Pinpoint the cell where the given text exists, returning its [X, Y] midpoint coordinate. 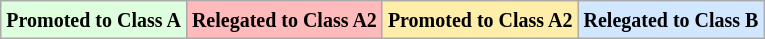
Promoted to Class A2 [480, 20]
Promoted to Class A [94, 20]
Relegated to Class B [671, 20]
Relegated to Class A2 [284, 20]
